From the cell containing the given text, extract its center point as [x, y] coordinate. 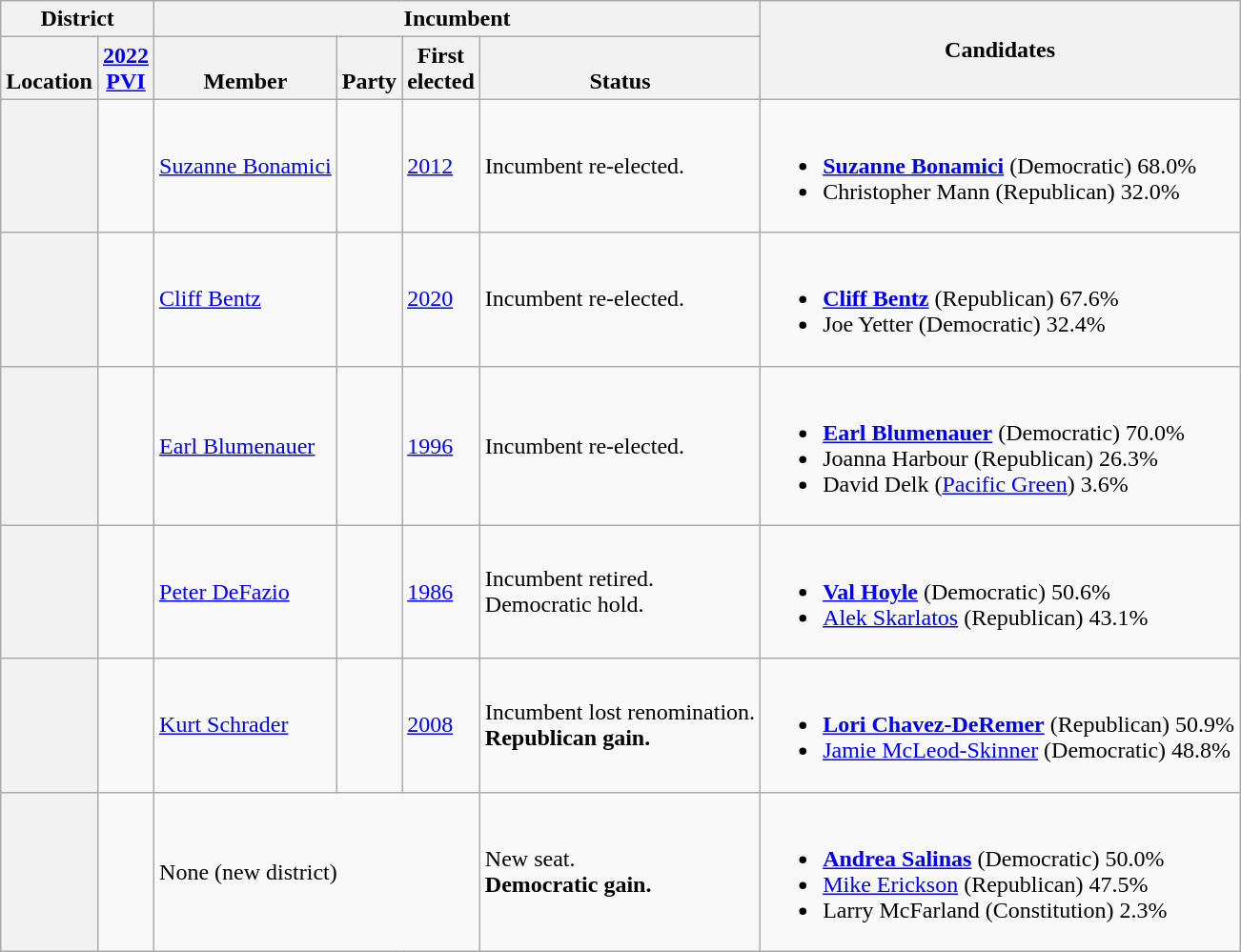
Suzanne Bonamici [246, 166]
Cliff Bentz [246, 299]
Incumbent lost renomination.Republican gain. [620, 725]
1986 [441, 592]
Andrea Salinas (Democratic) 50.0%Mike Erickson (Republican) 47.5%Larry McFarland (Constitution) 2.3% [1001, 871]
Status [620, 69]
New seat.Democratic gain. [620, 871]
2008 [441, 725]
Candidates [1001, 50]
Earl Blumenauer [246, 446]
Peter DeFazio [246, 592]
Member [246, 69]
Incumbent [458, 19]
Suzanne Bonamici (Democratic) 68.0%Christopher Mann (Republican) 32.0% [1001, 166]
Kurt Schrader [246, 725]
None (new district) [317, 871]
Incumbent retired.Democratic hold. [620, 592]
Firstelected [441, 69]
Location [50, 69]
Lori Chavez-DeRemer (Republican) 50.9%Jamie McLeod-Skinner (Democratic) 48.8% [1001, 725]
District [78, 19]
1996 [441, 446]
2012 [441, 166]
Party [369, 69]
2022PVI [126, 69]
2020 [441, 299]
Earl Blumenauer (Democratic) 70.0%Joanna Harbour (Republican) 26.3%David Delk (Pacific Green) 3.6% [1001, 446]
Cliff Bentz (Republican) 67.6%Joe Yetter (Democratic) 32.4% [1001, 299]
Val Hoyle (Democratic) 50.6%Alek Skarlatos (Republican) 43.1% [1001, 592]
